Find where the given text appears and provide that cell's center as (X, Y) coordinate. 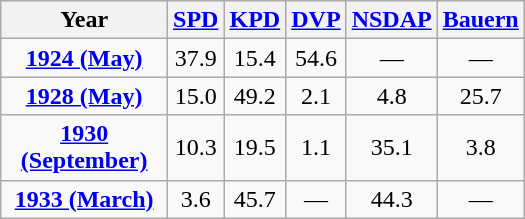
44.3 (392, 199)
NSDAP (392, 20)
3.8 (480, 148)
KPD (255, 20)
1924 (May) (84, 58)
1933 (March) (84, 199)
45.7 (255, 199)
15.4 (255, 58)
DVP (316, 20)
1930 (September) (84, 148)
54.6 (316, 58)
Year (84, 20)
15.0 (196, 96)
2.1 (316, 96)
35.1 (392, 148)
10.3 (196, 148)
3.6 (196, 199)
49.2 (255, 96)
25.7 (480, 96)
37.9 (196, 58)
Bauern (480, 20)
1.1 (316, 148)
1928 (May) (84, 96)
19.5 (255, 148)
SPD (196, 20)
4.8 (392, 96)
